For the text-containing cell, return its midpoint in [x, y] coordinate format. 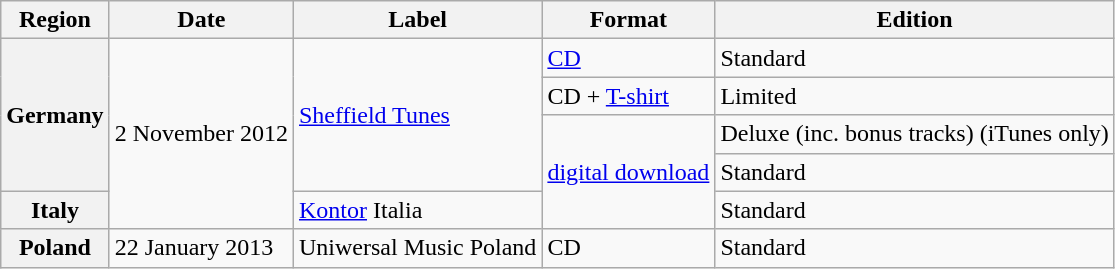
Label [417, 20]
Kontor Italia [417, 210]
Limited [914, 96]
Region [55, 20]
Date [201, 20]
Uniwersal Music Poland [417, 248]
2 November 2012 [201, 134]
22 January 2013 [201, 248]
CD + T-shirt [628, 96]
Poland [55, 248]
Italy [55, 210]
Sheffield Tunes [417, 115]
Edition [914, 20]
digital download [628, 172]
Deluxe (inc. bonus tracks) (iTunes only) [914, 134]
Germany [55, 115]
Format [628, 20]
